Scan for the cell matching the given text and deliver its [x, y] coordinate at center. 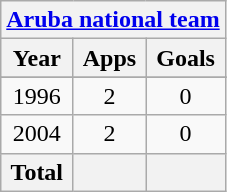
Year [37, 58]
Apps [110, 58]
Total [37, 172]
Goals [186, 58]
1996 [37, 96]
Aruba national team [113, 20]
2004 [37, 134]
